Find where the given text appears and provide that cell's center as (x, y) coordinate. 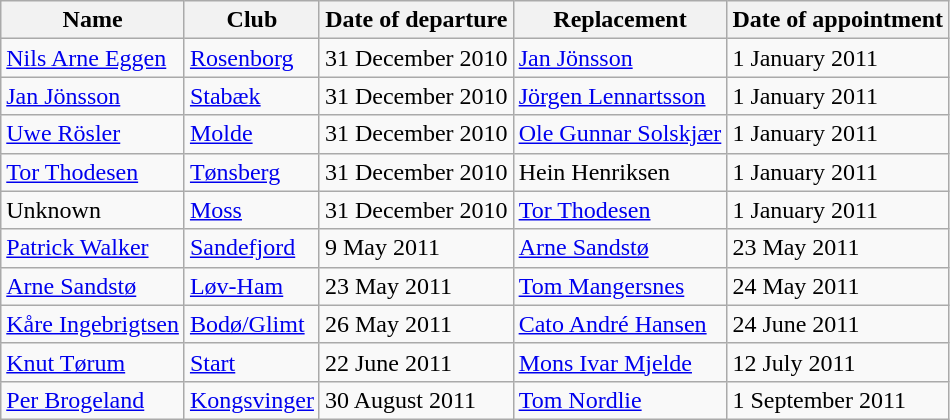
30 August 2011 (416, 400)
24 June 2011 (838, 324)
Tønsberg (252, 172)
Start (252, 362)
Club (252, 20)
22 June 2011 (416, 362)
Hein Henriksen (620, 172)
Molde (252, 134)
Per Brogeland (93, 400)
Ole Gunnar Solskjær (620, 134)
Uwe Rösler (93, 134)
Cato André Hansen (620, 324)
Løv-Ham (252, 286)
Patrick Walker (93, 248)
Sandefjord (252, 248)
Nils Arne Eggen (93, 58)
Rosenborg (252, 58)
Replacement (620, 20)
9 May 2011 (416, 248)
Kongsvinger (252, 400)
Date of appointment (838, 20)
Mons Ivar Mjelde (620, 362)
Bodø/Glimt (252, 324)
26 May 2011 (416, 324)
Moss (252, 210)
Name (93, 20)
Knut Tørum (93, 362)
Stabæk (252, 96)
Tom Mangersnes (620, 286)
Jörgen Lennartsson (620, 96)
12 July 2011 (838, 362)
Date of departure (416, 20)
Tom Nordlie (620, 400)
24 May 2011 (838, 286)
Unknown (93, 210)
1 September 2011 (838, 400)
Kåre Ingebrigtsen (93, 324)
